Return the [X, Y] coordinate for the center point of the cell that contains the specified text.  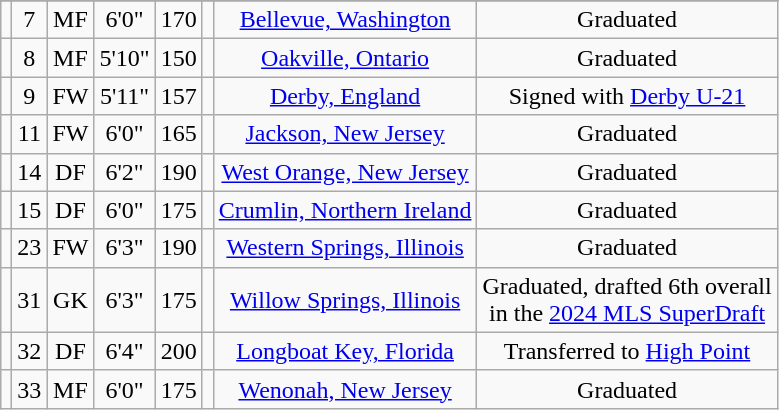
200 [178, 351]
157 [178, 96]
9 [30, 96]
West Orange, New Jersey [345, 172]
Crumlin, Northern Ireland [345, 210]
23 [30, 248]
Oakville, Ontario [345, 58]
165 [178, 134]
11 [30, 134]
Signed with Derby U-21 [627, 96]
Jackson, New Jersey [345, 134]
Longboat Key, Florida [345, 351]
Bellevue, Washington [345, 20]
15 [30, 210]
170 [178, 20]
Western Springs, Illinois [345, 248]
150 [178, 58]
32 [30, 351]
7 [30, 20]
31 [30, 300]
5'11" [124, 96]
GK [70, 300]
6'2" [124, 172]
8 [30, 58]
6'4" [124, 351]
Willow Springs, Illinois [345, 300]
5'10" [124, 58]
Graduated, drafted 6th overallin the 2024 MLS SuperDraft [627, 300]
33 [30, 389]
14 [30, 172]
Wenonah, New Jersey [345, 389]
Transferred to High Point [627, 351]
Derby, England [345, 96]
